Provide the [X, Y] coordinate of the cell's center where the given text is located.  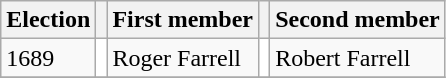
First member [183, 20]
Election [48, 20]
Robert Farrell [358, 58]
1689 [48, 58]
Roger Farrell [183, 58]
Second member [358, 20]
